Provide the [x, y] coordinate of the cell's center where the given text is located.  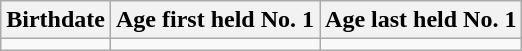
Age last held No. 1 [421, 20]
Age first held No. 1 [214, 20]
Birthdate [56, 20]
